Pinpoint the cell where the given text exists, returning its (X, Y) midpoint coordinate. 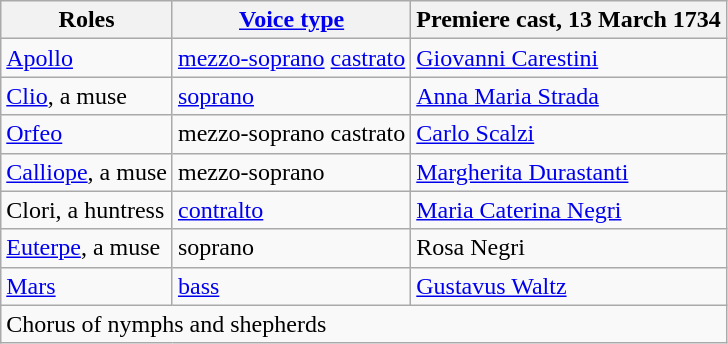
mezzo-soprano (291, 172)
Mars (87, 286)
Clori, a huntress (87, 210)
Roles (87, 20)
Clio, a muse (87, 96)
Apollo (87, 58)
Giovanni Carestini (569, 58)
Chorus of nymphs and shepherds (364, 324)
Maria Caterina Negri (569, 210)
Premiere cast, 13 March 1734 (569, 20)
Orfeo (87, 134)
Calliope, a muse (87, 172)
contralto (291, 210)
Anna Maria Strada (569, 96)
Euterpe, a muse (87, 248)
Carlo Scalzi (569, 134)
Rosa Negri (569, 248)
Voice type (291, 20)
Gustavus Waltz (569, 286)
Margherita Durastanti (569, 172)
bass (291, 286)
